Return the [X, Y] coordinate for the center point of the cell that contains the specified text.  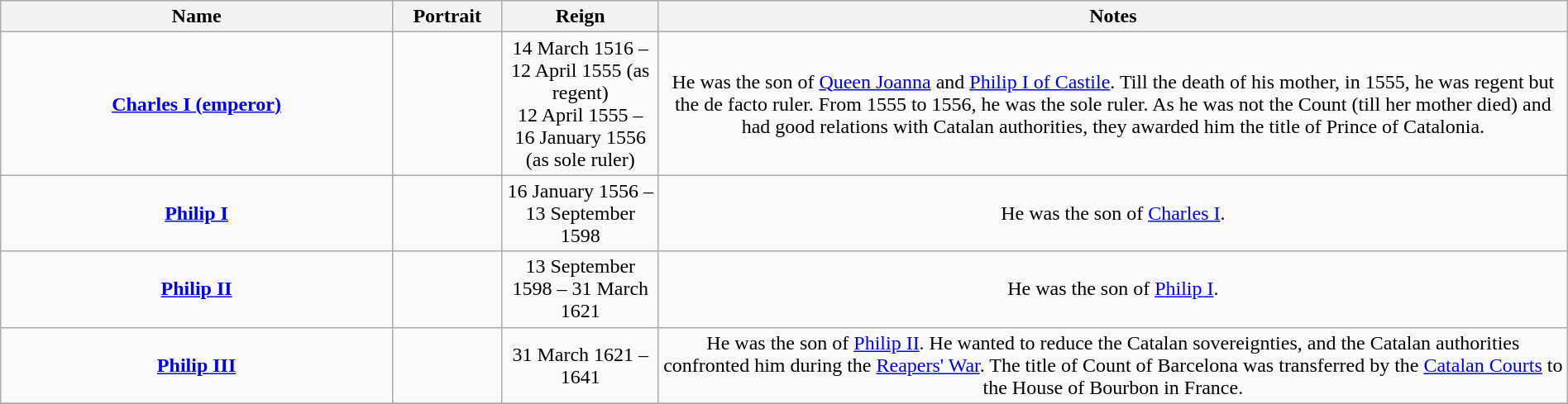
He was the son of Philip I. [1113, 289]
13 September 1598 – 31 March 1621 [581, 289]
Portrait [447, 17]
14 March 1516 – 12 April 1555 (as regent)12 April 1555 – 16 January 1556 (as sole ruler) [581, 104]
He was the son of Charles I. [1113, 213]
Name [197, 17]
31 March 1621 – 1641 [581, 365]
16 January 1556 – 13 September 1598 [581, 213]
Reign [581, 17]
Charles I (emperor) [197, 104]
Philip I [197, 213]
Philip III [197, 365]
Notes [1113, 17]
Philip II [197, 289]
